Detect which cell encompasses the target text, then output its (x, y) center coordinate. 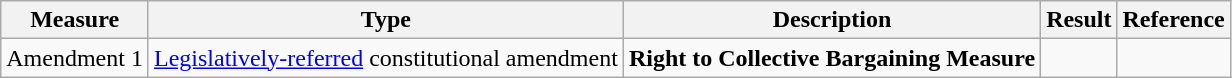
Legislatively-referred constitutional amendment (386, 58)
Right to Collective Bargaining Measure (832, 58)
Result (1079, 20)
Measure (75, 20)
Reference (1174, 20)
Description (832, 20)
Type (386, 20)
Amendment 1 (75, 58)
